Identify which cell holds the provided text, then report its (X, Y) central coordinate. 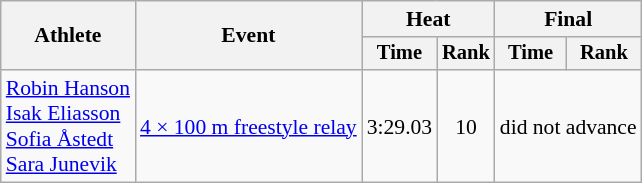
Heat (428, 19)
did not advance (568, 126)
4 × 100 m freestyle relay (248, 126)
Robin Hanson Isak EliassonSofia Åstedt Sara Junevik (68, 126)
Final (568, 19)
Athlete (68, 36)
3:29.03 (400, 126)
Event (248, 36)
10 (466, 126)
